Scan for the cell matching the given text and deliver its [x, y] coordinate at center. 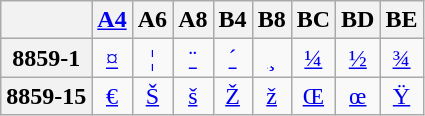
8859-1 [46, 58]
€ [112, 96]
A4 [112, 20]
¸ [272, 58]
A8 [193, 20]
¨ [193, 58]
¦ [152, 58]
š [193, 96]
Ÿ [402, 96]
´ [232, 58]
Œ [313, 96]
8859-15 [46, 96]
½ [358, 58]
¤ [112, 58]
¾ [402, 58]
ž [272, 96]
A6 [152, 20]
¼ [313, 58]
BC [313, 20]
œ [358, 96]
B8 [272, 20]
B4 [232, 20]
BD [358, 20]
BE [402, 20]
Ž [232, 96]
Š [152, 96]
